Scan for the cell matching the given text and deliver its (X, Y) coordinate at center. 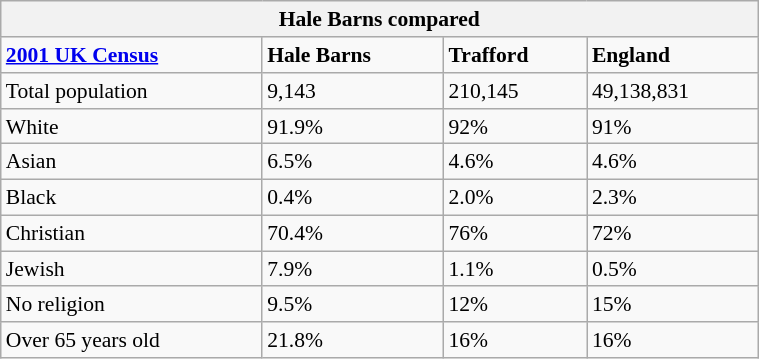
76% (514, 233)
21.8% (352, 340)
72% (672, 233)
2.0% (514, 197)
Christian (132, 233)
No religion (132, 304)
91% (672, 126)
49,138,831 (672, 91)
Hale Barns (352, 55)
12% (514, 304)
1.1% (514, 269)
England (672, 55)
Hale Barns compared (380, 19)
2.3% (672, 197)
Black (132, 197)
210,145 (514, 91)
Over 65 years old (132, 340)
70.4% (352, 233)
2001 UK Census (132, 55)
0.4% (352, 197)
White (132, 126)
0.5% (672, 269)
15% (672, 304)
91.9% (352, 126)
Trafford (514, 55)
6.5% (352, 162)
7.9% (352, 269)
92% (514, 126)
9.5% (352, 304)
Asian (132, 162)
Total population (132, 91)
9,143 (352, 91)
Jewish (132, 269)
